Return [X, Y] of the center of cell containing provided text 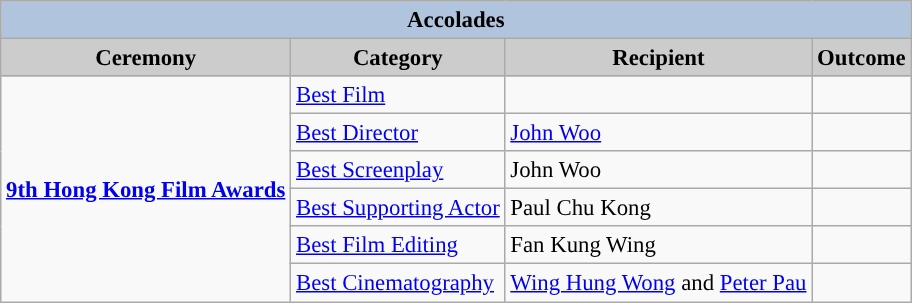
Accolades [456, 20]
Category [398, 58]
Outcome [862, 58]
Recipient [658, 58]
Fan Kung Wing [658, 245]
Best Screenplay [398, 170]
Ceremony [146, 58]
Best Supporting Actor [398, 208]
Best Cinematography [398, 283]
Paul Chu Kong [658, 208]
Best Film [398, 95]
9th Hong Kong Film Awards [146, 189]
Wing Hung Wong and Peter Pau [658, 283]
Best Director [398, 133]
Best Film Editing [398, 245]
